Find where the given text appears and provide that cell's center as (X, Y) coordinate. 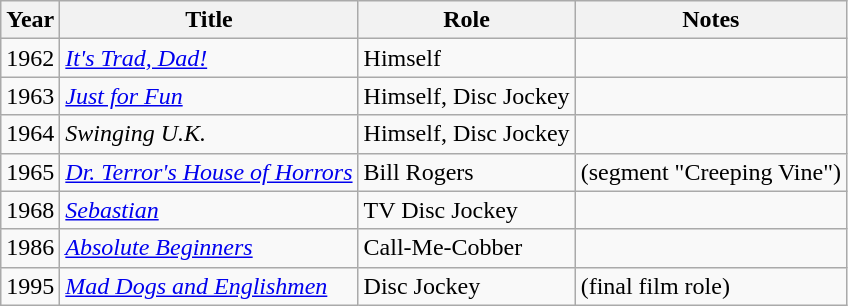
Role (466, 20)
Absolute Beginners (209, 248)
Disc Jockey (466, 286)
Year (30, 20)
1964 (30, 134)
Swinging U.K. (209, 134)
1995 (30, 286)
(final film role) (710, 286)
Sebastian (209, 210)
1968 (30, 210)
It's Trad, Dad! (209, 58)
1962 (30, 58)
Bill Rogers (466, 172)
Notes (710, 20)
1965 (30, 172)
Mad Dogs and Englishmen (209, 286)
Title (209, 20)
1963 (30, 96)
1986 (30, 248)
Call-Me-Cobber (466, 248)
(segment "Creeping Vine") (710, 172)
TV Disc Jockey (466, 210)
Dr. Terror's House of Horrors (209, 172)
Himself (466, 58)
Just for Fun (209, 96)
